Provide the [x, y] coordinate of the cell's center where the given text is located.  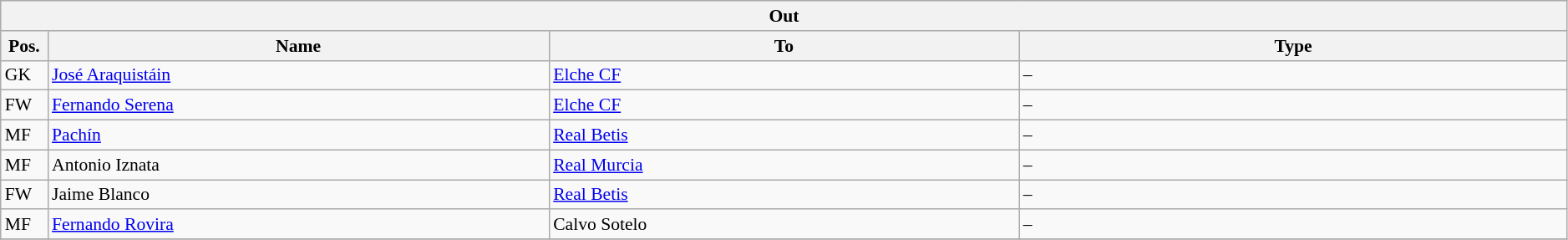
Pachín [298, 135]
To [784, 46]
Jaime Blanco [298, 195]
Fernando Rovira [298, 225]
José Araquistáin [298, 75]
Out [784, 16]
Fernando Serena [298, 105]
Type [1293, 46]
Name [298, 46]
GK [24, 75]
Real Murcia [784, 165]
Antonio Iznata [298, 165]
Calvo Sotelo [784, 225]
Pos. [24, 46]
